Determine the [x, y] coordinate at the center of the cell enclosing the given text.  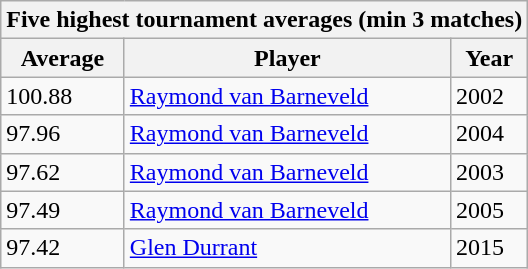
2015 [490, 248]
97.96 [63, 134]
Glen Durrant [287, 248]
97.42 [63, 248]
Average [63, 58]
97.49 [63, 210]
2002 [490, 96]
Year [490, 58]
2005 [490, 210]
Five highest tournament averages (min 3 matches) [264, 20]
97.62 [63, 172]
100.88 [63, 96]
2004 [490, 134]
2003 [490, 172]
Player [287, 58]
